Detect which cell encompasses the target text, then output its (X, Y) center coordinate. 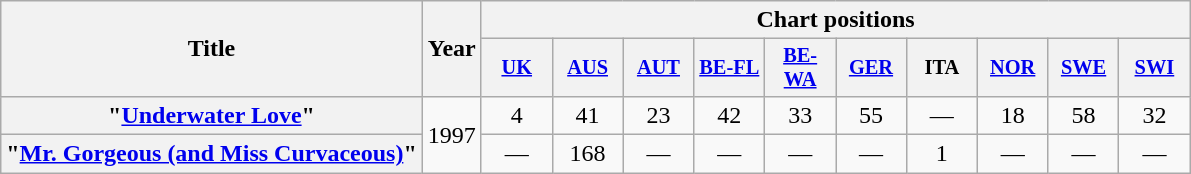
41 (588, 115)
BE-FL (730, 68)
SWI (1154, 68)
1 (942, 154)
BE-WA (800, 68)
NOR (1012, 68)
Chart positions (836, 20)
18 (1012, 115)
ITA (942, 68)
AUS (588, 68)
AUT (658, 68)
Year (452, 49)
58 (1084, 115)
GER (872, 68)
32 (1154, 115)
55 (872, 115)
168 (588, 154)
42 (730, 115)
UK (516, 68)
SWE (1084, 68)
33 (800, 115)
"Mr. Gorgeous (and Miss Curvaceous)" (212, 154)
23 (658, 115)
Title (212, 49)
"Underwater Love" (212, 115)
4 (516, 115)
1997 (452, 134)
